Capture the cell that displays the provided text and extract its (x, y) central coordinate. 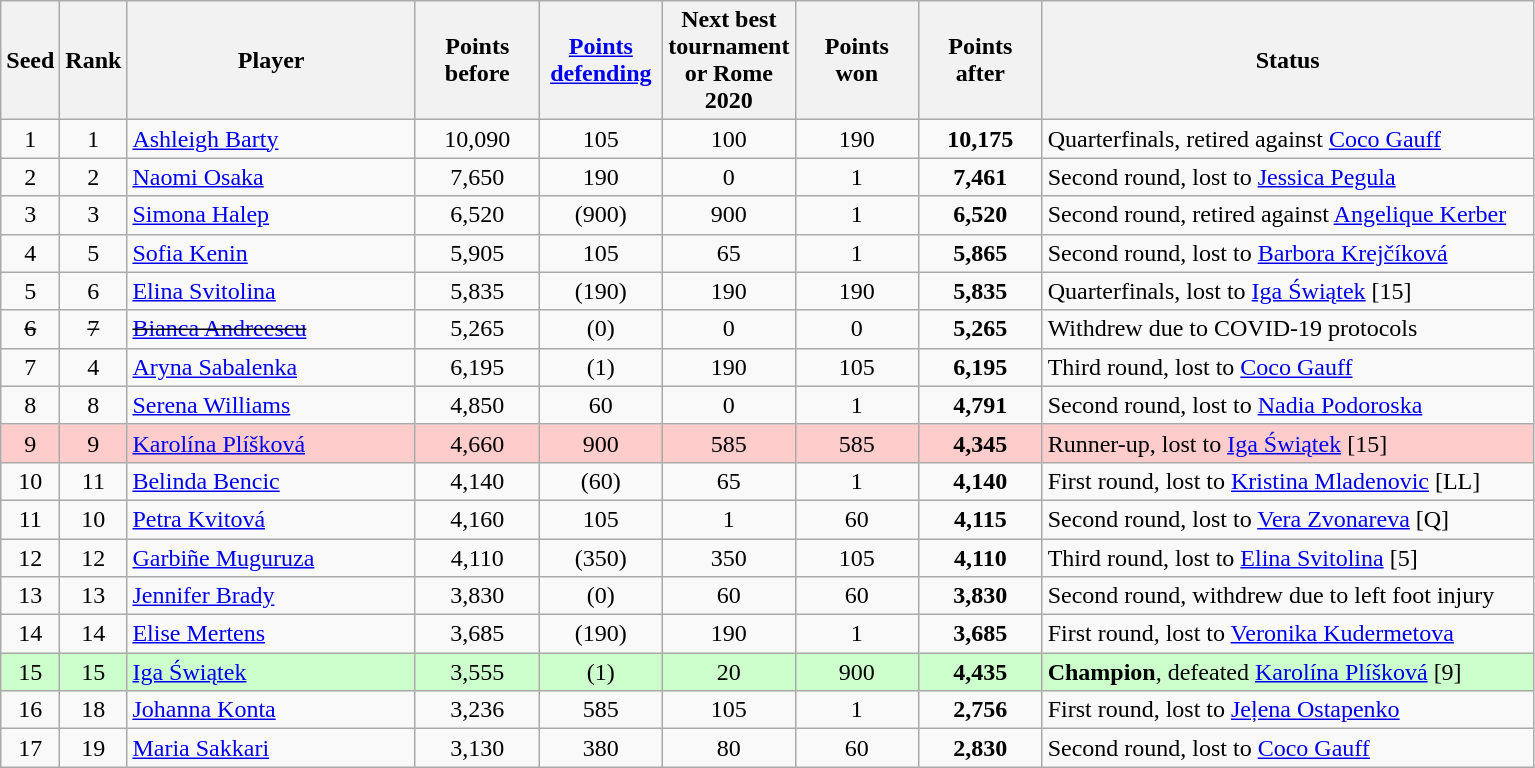
Runner-up, lost to Iga Świątek [15] (1288, 443)
18 (94, 710)
Player (272, 60)
Second round, lost to Coco Gauff (1288, 748)
3,236 (477, 710)
Iga Świątek (272, 672)
Status (1288, 60)
4,160 (477, 519)
Quarterfinals, retired against Coco Gauff (1288, 139)
Karolína Plíšková (272, 443)
Bianca Andreescu (272, 329)
Belinda Bencic (272, 481)
Ashleigh Barty (272, 139)
Points won (857, 60)
Garbiñe Muguruza (272, 557)
Jennifer Brady (272, 596)
Maria Sakkari (272, 748)
16 (30, 710)
Quarterfinals, lost to Iga Świątek [15] (1288, 291)
Withdrew due to COVID-19 protocols (1288, 329)
100 (729, 139)
Sofia Kenin (272, 253)
4,850 (477, 405)
Third round, lost to Coco Gauff (1288, 367)
4,435 (981, 672)
(350) (601, 557)
19 (94, 748)
Points after (981, 60)
4,345 (981, 443)
Rank (94, 60)
Second round, withdrew due to left foot injury (1288, 596)
4,791 (981, 405)
Elina Svitolina (272, 291)
Seed (30, 60)
First round, lost to Jeļena Ostapenko (1288, 710)
Simona Halep (272, 215)
(900) (601, 215)
7,650 (477, 177)
Third round, lost to Elina Svitolina [5] (1288, 557)
4,115 (981, 519)
3,555 (477, 672)
2,830 (981, 748)
(60) (601, 481)
5,865 (981, 253)
80 (729, 748)
Elise Mertens (272, 634)
Serena Williams (272, 405)
3,130 (477, 748)
10,175 (981, 139)
20 (729, 672)
5,905 (477, 253)
Second round, lost to Nadia Podoroska (1288, 405)
10,090 (477, 139)
Petra Kvitová (272, 519)
Second round, lost to Barbora Krejčíková (1288, 253)
Second round, lost to Jessica Pegula (1288, 177)
4,660 (477, 443)
Next best tournament or Rome 2020 (729, 60)
Aryna Sabalenka (272, 367)
Points before (477, 60)
7,461 (981, 177)
First round, lost to Veronika Kudermetova (1288, 634)
Naomi Osaka (272, 177)
350 (729, 557)
Champion, defeated Karolína Plíšková [9] (1288, 672)
Second round, lost to Vera Zvonareva [Q] (1288, 519)
First round, lost to Kristina Mladenovic [LL] (1288, 481)
Points defending (601, 60)
Johanna Konta (272, 710)
17 (30, 748)
2,756 (981, 710)
380 (601, 748)
Second round, retired against Angelique Kerber (1288, 215)
